Return [x, y] of the center of cell containing provided text 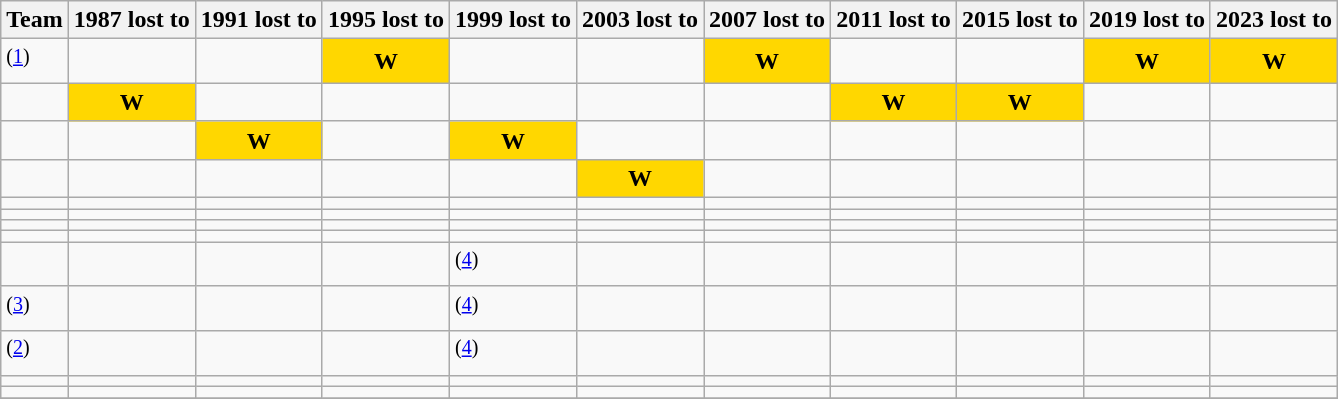
(1) [35, 62]
1987 lost to [132, 20]
(2) [35, 354]
2015 lost to [1020, 20]
Team [35, 20]
2023 lost to [1274, 20]
1991 lost to [258, 20]
2007 lost to [768, 20]
2011 lost to [894, 20]
2003 lost to [640, 20]
1999 lost to [512, 20]
1995 lost to [386, 20]
(3) [35, 308]
2019 lost to [1146, 20]
